Search for the cell housing the specified text and yield its [x, y] center coordinate. 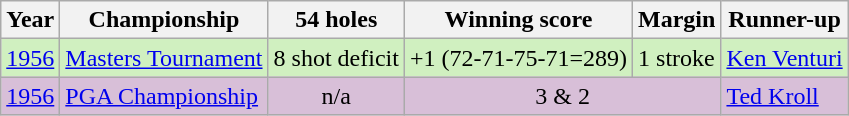
8 shot deficit [336, 58]
+1 (72-71-75-71=289) [518, 58]
54 holes [336, 20]
Winning score [518, 20]
3 & 2 [562, 96]
Championship [164, 20]
Masters Tournament [164, 58]
Runner-up [784, 20]
Ken Venturi [784, 58]
Margin [677, 20]
PGA Championship [164, 96]
Ted Kroll [784, 96]
n/a [336, 96]
Year [30, 20]
1 stroke [677, 58]
